For the text-containing cell, return its midpoint in [X, Y] coordinate format. 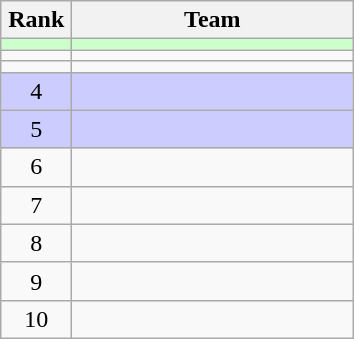
8 [36, 243]
5 [36, 129]
7 [36, 205]
4 [36, 91]
6 [36, 167]
Rank [36, 20]
9 [36, 281]
Team [212, 20]
10 [36, 319]
